Locate the cell with the specified text and output its (x, y) center coordinate. 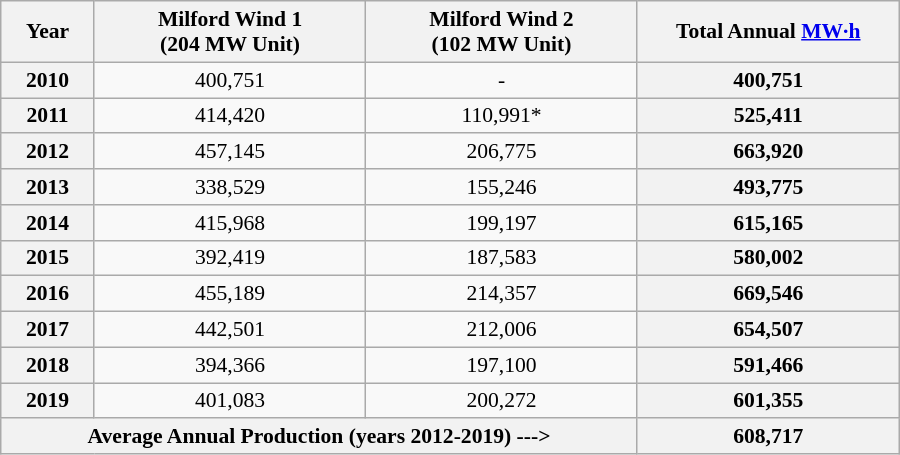
2012 (48, 152)
654,507 (768, 330)
2011 (48, 116)
338,529 (230, 187)
394,366 (230, 365)
200,272 (502, 401)
442,501 (230, 330)
615,165 (768, 223)
214,357 (502, 294)
2019 (48, 401)
110,991* (502, 116)
591,466 (768, 365)
580,002 (768, 258)
2016 (48, 294)
457,145 (230, 152)
525,411 (768, 116)
Milford Wind 1(204 MW Unit) (230, 32)
Milford Wind 2(102 MW Unit) (502, 32)
455,189 (230, 294)
415,968 (230, 223)
663,920 (768, 152)
206,775 (502, 152)
199,197 (502, 223)
187,583 (502, 258)
493,775 (768, 187)
212,006 (502, 330)
2014 (48, 223)
2010 (48, 80)
Year (48, 32)
2013 (48, 187)
601,355 (768, 401)
- (502, 80)
155,246 (502, 187)
2015 (48, 258)
2017 (48, 330)
197,100 (502, 365)
Total Annual MW·h (768, 32)
608,717 (768, 437)
414,420 (230, 116)
401,083 (230, 401)
2018 (48, 365)
669,546 (768, 294)
Average Annual Production (years 2012-2019) ---> (319, 437)
392,419 (230, 258)
